Identify which cell holds the provided text, then report its [X, Y] central coordinate. 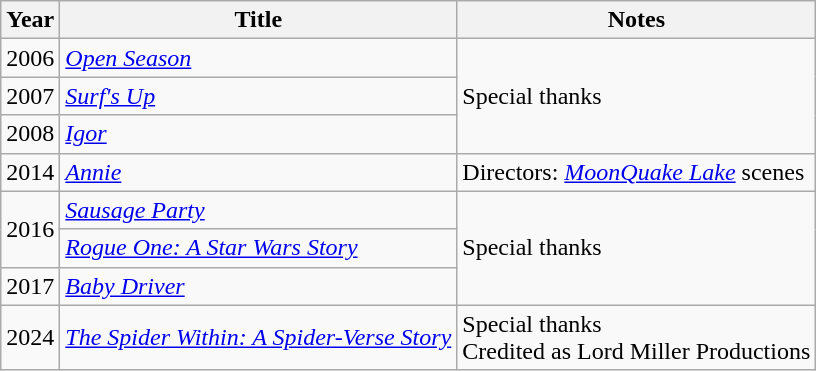
2007 [30, 96]
Year [30, 20]
Sausage Party [258, 210]
2006 [30, 58]
Special thanksCredited as Lord Miller Productions [636, 338]
Directors: MoonQuake Lake scenes [636, 172]
Notes [636, 20]
Title [258, 20]
2008 [30, 134]
Rogue One: A Star Wars Story [258, 248]
Baby Driver [258, 286]
2014 [30, 172]
2016 [30, 229]
Igor [258, 134]
2024 [30, 338]
Annie [258, 172]
The Spider Within: A Spider-Verse Story [258, 338]
Open Season [258, 58]
2017 [30, 286]
Surf's Up [258, 96]
